Detect which cell encompasses the target text, then output its (X, Y) center coordinate. 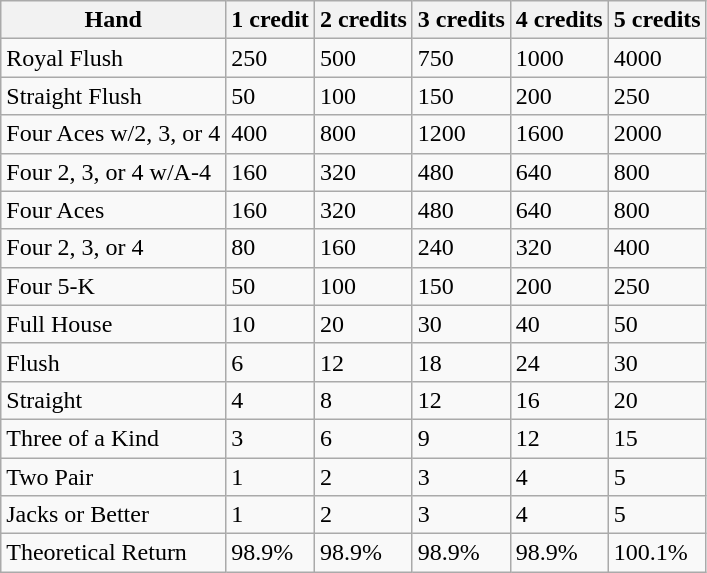
3 credits (461, 20)
5 credits (657, 20)
80 (270, 248)
100.1% (657, 553)
4000 (657, 58)
Theoretical Return (114, 553)
Three of a Kind (114, 438)
Four 2, 3, or 4 (114, 248)
2 credits (363, 20)
Full House (114, 324)
1 credit (270, 20)
500 (363, 58)
40 (559, 324)
4 credits (559, 20)
10 (270, 324)
Two Pair (114, 477)
18 (461, 362)
8 (363, 400)
9 (461, 438)
Jacks or Better (114, 515)
750 (461, 58)
1600 (559, 134)
24 (559, 362)
Four Aces w/2, 3, or 4 (114, 134)
240 (461, 248)
Straight (114, 400)
1000 (559, 58)
Hand (114, 20)
Flush (114, 362)
Straight Flush (114, 96)
1200 (461, 134)
15 (657, 438)
Royal Flush (114, 58)
Four Aces (114, 210)
2000 (657, 134)
Four 5-K (114, 286)
16 (559, 400)
Four 2, 3, or 4 w/A-4 (114, 172)
